Scan for the cell matching the given text and deliver its (x, y) coordinate at center. 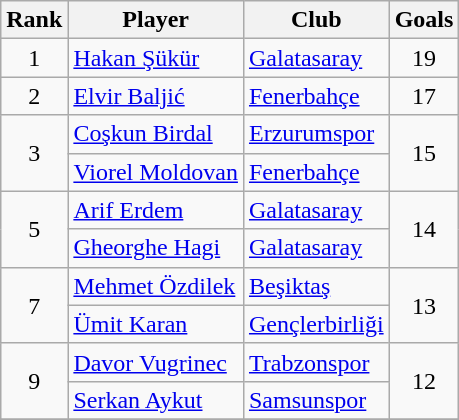
Elvir Baljić (156, 96)
Trabzonspor (316, 362)
17 (424, 96)
2 (34, 96)
Hakan Şükür (156, 58)
Viorel Moldovan (156, 172)
Player (156, 20)
Ümit Karan (156, 324)
Goals (424, 20)
Rank (34, 20)
Mehmet Özdilek (156, 286)
15 (424, 153)
Erzurumspor (316, 134)
14 (424, 229)
1 (34, 58)
7 (34, 305)
19 (424, 58)
9 (34, 381)
Gençlerbirliği (316, 324)
3 (34, 153)
13 (424, 305)
Samsunspor (316, 400)
Beşiktaş (316, 286)
12 (424, 381)
Club (316, 20)
Serkan Aykut (156, 400)
Gheorghe Hagi (156, 248)
Davor Vugrinec (156, 362)
5 (34, 229)
Coşkun Birdal (156, 134)
Arif Erdem (156, 210)
